Output the [x, y] coordinate of the center of the cell containing the given text.  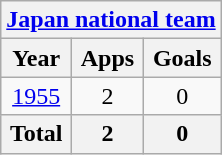
Goals [182, 58]
Year [36, 58]
Total [36, 134]
1955 [36, 96]
Apps [108, 58]
Japan national team [111, 20]
